Extract the (X, Y) coordinate from the center of the cell holding the provided text.  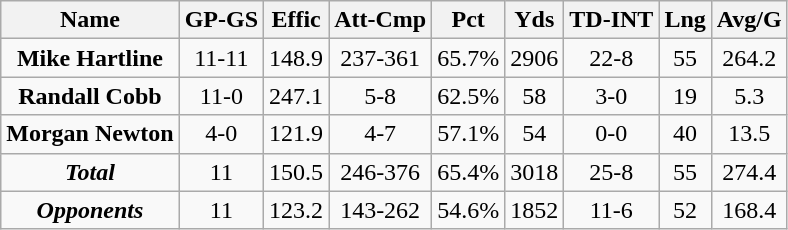
11-11 (221, 58)
274.4 (749, 172)
11-6 (612, 210)
57.1% (468, 134)
121.9 (296, 134)
264.2 (749, 58)
0-0 (612, 134)
TD-INT (612, 20)
Yds (534, 20)
246-376 (380, 172)
148.9 (296, 58)
62.5% (468, 96)
25-8 (612, 172)
11-0 (221, 96)
Opponents (90, 210)
40 (685, 134)
GP-GS (221, 20)
5.3 (749, 96)
65.4% (468, 172)
Effic (296, 20)
13.5 (749, 134)
58 (534, 96)
Avg/G (749, 20)
123.2 (296, 210)
143-262 (380, 210)
Att-Cmp (380, 20)
4-0 (221, 134)
1852 (534, 210)
3018 (534, 172)
Name (90, 20)
5-8 (380, 96)
168.4 (749, 210)
3-0 (612, 96)
Pct (468, 20)
Morgan Newton (90, 134)
22-8 (612, 58)
Lng (685, 20)
237-361 (380, 58)
247.1 (296, 96)
4-7 (380, 134)
Mike Hartline (90, 58)
150.5 (296, 172)
19 (685, 96)
54.6% (468, 210)
52 (685, 210)
Total (90, 172)
65.7% (468, 58)
Randall Cobb (90, 96)
2906 (534, 58)
54 (534, 134)
